Identify which cell holds the provided text, then report its (X, Y) central coordinate. 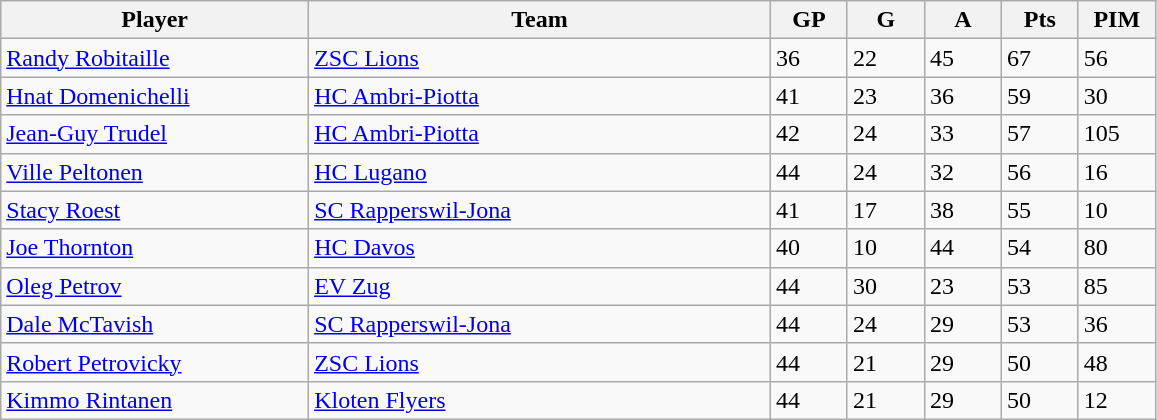
Robert Petrovicky (155, 362)
Kloten Flyers (540, 400)
85 (1116, 286)
48 (1116, 362)
G (886, 20)
Hnat Domenichelli (155, 96)
17 (886, 210)
EV Zug (540, 286)
55 (1040, 210)
16 (1116, 172)
38 (962, 210)
80 (1116, 248)
42 (808, 134)
59 (1040, 96)
40 (808, 248)
Ville Peltonen (155, 172)
67 (1040, 58)
Stacy Roest (155, 210)
Jean-Guy Trudel (155, 134)
22 (886, 58)
Oleg Petrov (155, 286)
105 (1116, 134)
54 (1040, 248)
HC Davos (540, 248)
Player (155, 20)
HC Lugano (540, 172)
33 (962, 134)
45 (962, 58)
12 (1116, 400)
Dale McTavish (155, 324)
GP (808, 20)
Joe Thornton (155, 248)
32 (962, 172)
PIM (1116, 20)
A (962, 20)
Team (540, 20)
57 (1040, 134)
Randy Robitaille (155, 58)
Kimmo Rintanen (155, 400)
Pts (1040, 20)
